Scan for the cell matching the given text and deliver its [x, y] coordinate at center. 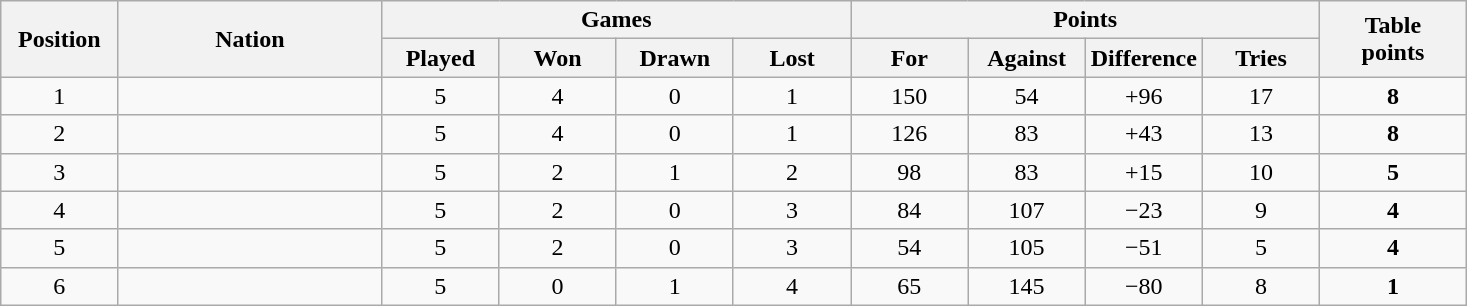
105 [1026, 248]
Tablepoints [1394, 39]
Played [440, 58]
+15 [1144, 172]
Won [558, 58]
6 [60, 286]
84 [910, 210]
Position [60, 39]
−51 [1144, 248]
−80 [1144, 286]
Difference [1144, 58]
Games [616, 20]
+96 [1144, 96]
145 [1026, 286]
65 [910, 286]
150 [910, 96]
107 [1026, 210]
9 [1260, 210]
Lost [792, 58]
10 [1260, 172]
Tries [1260, 58]
Nation [250, 39]
Against [1026, 58]
17 [1260, 96]
−23 [1144, 210]
126 [910, 134]
13 [1260, 134]
Points [1086, 20]
For [910, 58]
Drawn [674, 58]
+43 [1144, 134]
98 [910, 172]
